Search for the cell housing the specified text and yield its [x, y] center coordinate. 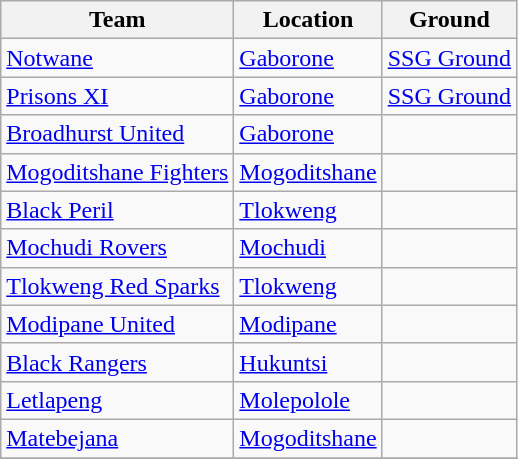
Black Peril [118, 210]
Prisons XI [118, 96]
Location [308, 20]
Matebejana [118, 438]
Letlapeng [118, 400]
Hukuntsi [308, 362]
Molepolole [308, 400]
Modipane [308, 324]
Modipane United [118, 324]
Team [118, 20]
Mochudi Rovers [118, 248]
Mochudi [308, 248]
Broadhurst United [118, 134]
Black Rangers [118, 362]
Ground [449, 20]
Tlokweng Red Sparks [118, 286]
Mogoditshane Fighters [118, 172]
Notwane [118, 58]
